Detect which cell encompasses the target text, then output its [X, Y] center coordinate. 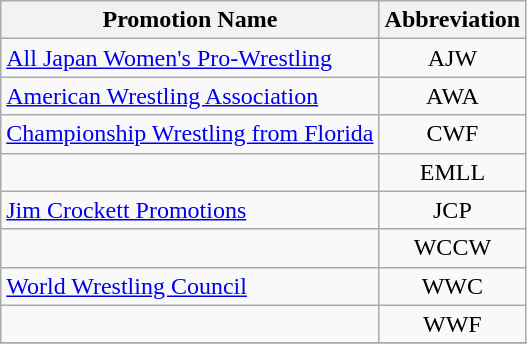
All Japan Women's Pro-Wrestling [190, 58]
Championship Wrestling from Florida [190, 134]
CWF [452, 134]
WWC [452, 286]
Jim Crockett Promotions [190, 210]
World Wrestling Council [190, 286]
WCCW [452, 248]
AWA [452, 96]
JCP [452, 210]
WWF [452, 324]
Promotion Name [190, 20]
AJW [452, 58]
Abbreviation [452, 20]
EMLL [452, 172]
American Wrestling Association [190, 96]
